Identify which cell holds the provided text, then report its [X, Y] central coordinate. 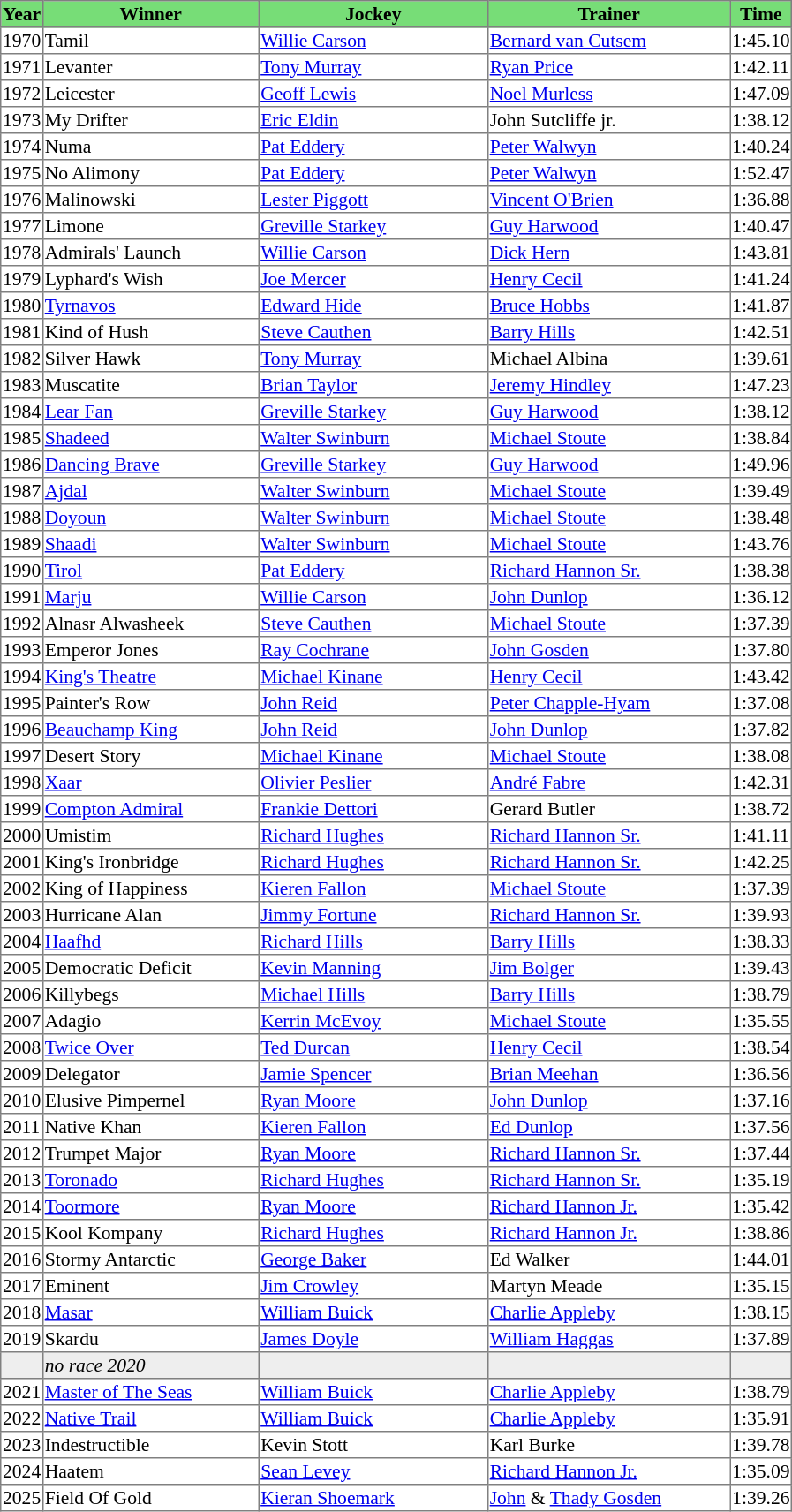
Malinowski [150, 200]
2000 [22, 835]
1:35.91 [761, 1418]
1995 [22, 703]
2003 [22, 915]
Ray Cochrane [373, 650]
Bruce Hobbs [608, 306]
Master of The Seas [150, 1392]
Richard Hills [373, 941]
2004 [22, 941]
1971 [22, 67]
1:47.23 [761, 385]
1984 [22, 412]
1:38.08 [761, 756]
Jim Bolger [608, 968]
William Haggas [608, 1339]
George Baker [373, 1259]
Shadeed [150, 438]
1997 [22, 756]
1:37.08 [761, 703]
1:38.33 [761, 941]
1:38.86 [761, 1233]
1977 [22, 226]
1980 [22, 306]
Lester Piggott [373, 200]
Trumpet Major [150, 1153]
Year [22, 14]
2012 [22, 1153]
Kieran Shoemark [373, 1498]
Limone [150, 226]
James Doyle [373, 1339]
1:40.24 [761, 147]
Tyrnavos [150, 306]
Ed Dunlop [608, 1127]
2023 [22, 1445]
1996 [22, 730]
Lyphard's Wish [150, 279]
1:49.96 [761, 465]
2007 [22, 1021]
Indestructible [150, 1445]
2024 [22, 1471]
John Gosden [608, 650]
Beauchamp King [150, 730]
1973 [22, 120]
Painter's Row [150, 703]
2011 [22, 1127]
Compton Admiral [150, 809]
John Sutcliffe jr. [608, 120]
Gerard Butler [608, 809]
1:42.11 [761, 67]
Toronado [150, 1180]
Sean Levey [373, 1471]
1:38.54 [761, 1047]
1985 [22, 438]
1:37.82 [761, 730]
1:37.16 [761, 1100]
Ed Walker [608, 1259]
1989 [22, 544]
Field Of Gold [150, 1498]
Olivier Peslier [373, 782]
Stormy Antarctic [150, 1259]
Kind of Hush [150, 332]
Alnasr Alwasheek [150, 624]
Frankie Dettori [373, 809]
1994 [22, 677]
1:37.80 [761, 650]
1:42.25 [761, 862]
2022 [22, 1418]
Muscatite [150, 385]
1972 [22, 94]
1:39.93 [761, 915]
1987 [22, 491]
Killybegs [150, 994]
Numa [150, 147]
Tamil [150, 41]
Winner [150, 14]
1:37.44 [761, 1153]
1:42.51 [761, 332]
Edward Hide [373, 306]
Kevin Stott [373, 1445]
1:39.61 [761, 359]
1982 [22, 359]
1:41.87 [761, 306]
1:35.55 [761, 1021]
Michael Albina [608, 359]
1:38.72 [761, 809]
Vincent O'Brien [608, 200]
Jim Crowley [373, 1286]
Noel Murless [608, 94]
Michael Hills [373, 994]
Martyn Meade [608, 1286]
Toormore [150, 1206]
2002 [22, 888]
2009 [22, 1074]
Geoff Lewis [373, 94]
Umistim [150, 835]
1:35.09 [761, 1471]
1:35.19 [761, 1180]
John & Thady Gosden [608, 1498]
Jamie Spencer [373, 1074]
Democratic Deficit [150, 968]
1:52.47 [761, 173]
1:41.11 [761, 835]
1:42.31 [761, 782]
2013 [22, 1180]
Admirals' Launch [150, 253]
1:35.42 [761, 1206]
Xaar [150, 782]
Haafhd [150, 941]
1999 [22, 809]
Emperor Jones [150, 650]
1:36.56 [761, 1074]
1974 [22, 147]
Lear Fan [150, 412]
Adagio [150, 1021]
1988 [22, 518]
1990 [22, 571]
Delegator [150, 1074]
1:38.48 [761, 518]
1:44.01 [761, 1259]
Native Khan [150, 1127]
1970 [22, 41]
1986 [22, 465]
Leicester [150, 94]
2025 [22, 1498]
2001 [22, 862]
1:41.24 [761, 279]
1:38.84 [761, 438]
1983 [22, 385]
1975 [22, 173]
1:43.76 [761, 544]
1:39.43 [761, 968]
André Fabre [608, 782]
Brian Taylor [373, 385]
Doyoun [150, 518]
1:36.12 [761, 597]
Levanter [150, 67]
2010 [22, 1100]
2017 [22, 1286]
1:45.10 [761, 41]
1978 [22, 253]
Kool Kompany [150, 1233]
1992 [22, 624]
1981 [22, 332]
1:37.56 [761, 1127]
1:43.81 [761, 253]
Kevin Manning [373, 968]
1:47.09 [761, 94]
1:37.89 [761, 1339]
2018 [22, 1312]
1:35.15 [761, 1286]
1:38.15 [761, 1312]
Dancing Brave [150, 465]
Eminent [150, 1286]
1998 [22, 782]
1:38.38 [761, 571]
1:40.47 [761, 226]
Jimmy Fortune [373, 915]
1976 [22, 200]
Joe Mercer [373, 279]
Hurricane Alan [150, 915]
My Drifter [150, 120]
Kerrin McEvoy [373, 1021]
2006 [22, 994]
No Alimony [150, 173]
Dick Hern [608, 253]
Masar [150, 1312]
Marju [150, 597]
Karl Burke [608, 1445]
King's Theatre [150, 677]
1:43.42 [761, 677]
Bernard van Cutsem [608, 41]
1:36.88 [761, 200]
King of Happiness [150, 888]
Native Trail [150, 1418]
1979 [22, 279]
Eric Eldin [373, 120]
no race 2020 [150, 1365]
Ted Durcan [373, 1047]
Shaadi [150, 544]
King's Ironbridge [150, 862]
2008 [22, 1047]
Desert Story [150, 756]
Silver Hawk [150, 359]
2005 [22, 968]
Ajdal [150, 491]
1:39.26 [761, 1498]
Brian Meehan [608, 1074]
Haatem [150, 1471]
1991 [22, 597]
1:39.49 [761, 491]
Time [761, 14]
Jockey [373, 14]
Peter Chapple-Hyam [608, 703]
2015 [22, 1233]
1993 [22, 650]
2019 [22, 1339]
2016 [22, 1259]
Trainer [608, 14]
Ryan Price [608, 67]
2021 [22, 1392]
Twice Over [150, 1047]
Jeremy Hindley [608, 385]
1:39.78 [761, 1445]
Elusive Pimpernel [150, 1100]
Tirol [150, 571]
Skardu [150, 1339]
2014 [22, 1206]
